Extract the (x, y) coordinate from the center of the cell holding the provided text.  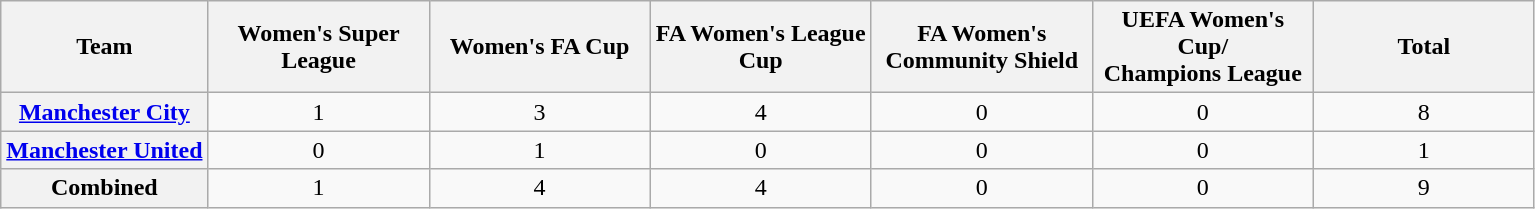
Manchester City (104, 112)
FA Women's League Cup (760, 47)
Manchester United (104, 150)
8 (1424, 112)
Total (1424, 47)
FA Women's Community Shield (982, 47)
9 (1424, 188)
Team (104, 47)
Women's FA Cup (540, 47)
UEFA Women's Cup/Champions League (1202, 47)
Women's Super League (318, 47)
3 (540, 112)
Combined (104, 188)
